Extract the [X, Y] coordinate from the center of the cell holding the provided text.  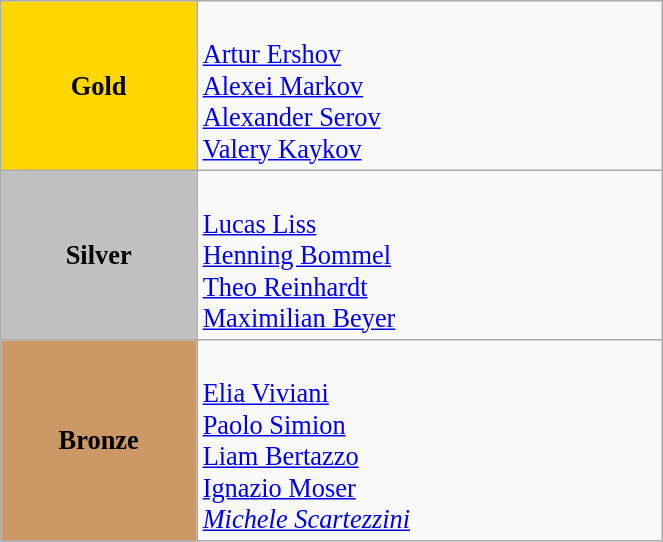
Elia Viviani Paolo SimionLiam Bertazzo Ignazio MoserMichele Scartezzini [430, 440]
Gold [99, 85]
Silver [99, 255]
Artur Ershov Alexei MarkovAlexander Serov Valery Kaykov [430, 85]
Lucas Liss Henning BommelTheo Reinhardt Maximilian Beyer [430, 255]
Bronze [99, 440]
